Pinpoint the cell where the given text exists, returning its [X, Y] midpoint coordinate. 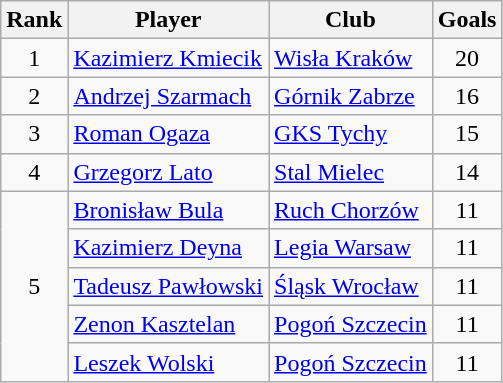
1 [34, 58]
Kazimierz Deyna [168, 248]
Wisła Kraków [351, 58]
Leszek Wolski [168, 362]
Górnik Zabrze [351, 96]
2 [34, 96]
Śląsk Wrocław [351, 286]
Bronisław Bula [168, 210]
3 [34, 134]
Goals [467, 20]
Kazimierz Kmiecik [168, 58]
Rank [34, 20]
14 [467, 172]
16 [467, 96]
Grzegorz Lato [168, 172]
4 [34, 172]
Player [168, 20]
Andrzej Szarmach [168, 96]
Roman Ogaza [168, 134]
Ruch Chorzów [351, 210]
5 [34, 286]
Club [351, 20]
15 [467, 134]
20 [467, 58]
Stal Mielec [351, 172]
Zenon Kasztelan [168, 324]
Legia Warsaw [351, 248]
Tadeusz Pawłowski [168, 286]
GKS Tychy [351, 134]
